Output the (X, Y) coordinate of the center of the cell containing the given text.  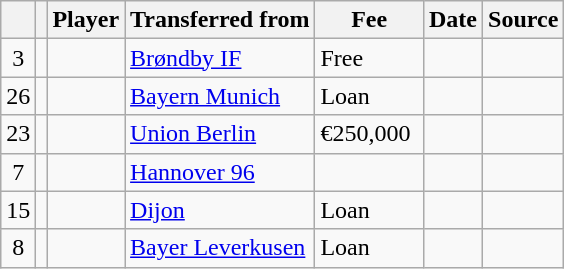
Player (86, 20)
Transferred from (220, 20)
Brøndby IF (220, 58)
Bayern Munich (220, 96)
3 (18, 58)
Free (370, 58)
23 (18, 134)
Bayer Leverkusen (220, 248)
Union Berlin (220, 134)
Date (452, 20)
15 (18, 210)
Hannover 96 (220, 172)
€250,000 (370, 134)
7 (18, 172)
8 (18, 248)
Dijon (220, 210)
Fee (370, 20)
26 (18, 96)
Source (524, 20)
